Scan for the cell matching the given text and deliver its (x, y) coordinate at center. 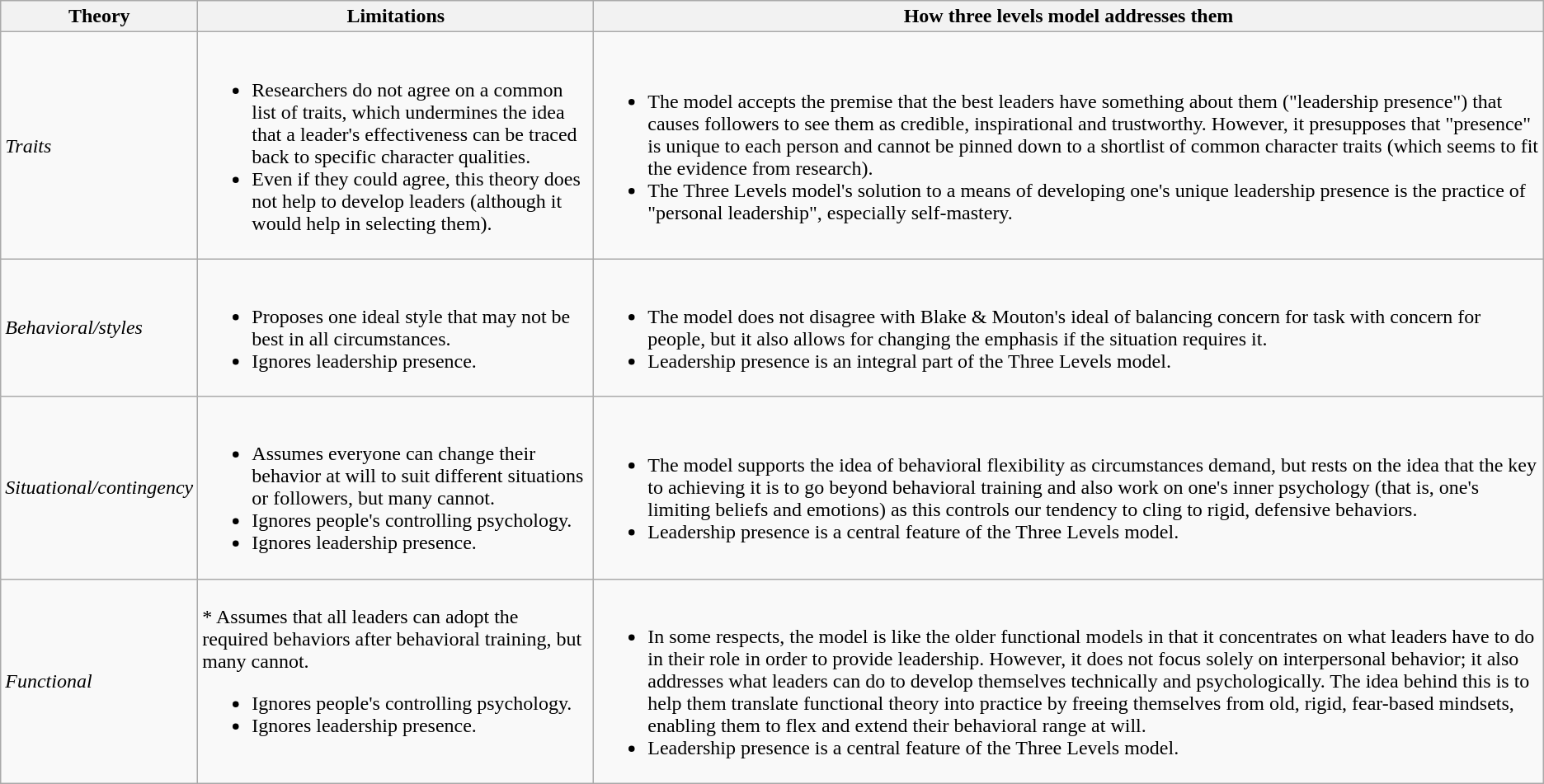
Theory (99, 16)
Situational/contingency (99, 488)
Proposes one ideal style that may not be best in all circumstances.Ignores leadership presence. (396, 328)
How three levels model addresses them (1069, 16)
Behavioral/styles (99, 328)
Traits (99, 145)
Limitations (396, 16)
Functional (99, 681)
